Return the [x, y] coordinate for the center point of the cell that contains the specified text.  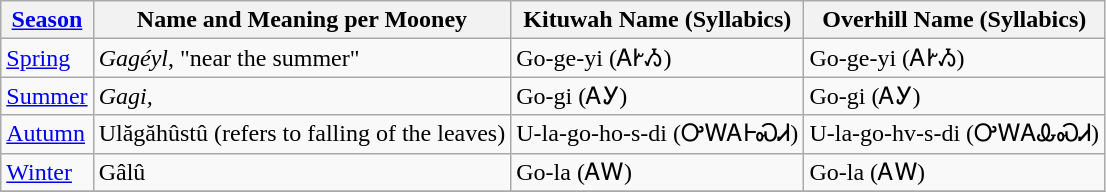
U-la-go-ho-s-di (ᎤᎳᎪᎰᏍᏗ) [658, 134]
Gâlû [302, 172]
Summer [47, 96]
Season [47, 20]
Gagi, [302, 96]
Spring [47, 58]
Winter [47, 172]
Overhill Name (Syllabics) [954, 20]
Gagéyl, "near the summer" [302, 58]
Kituwah Name (Syllabics) [658, 20]
Autumn [47, 134]
Name and Meaning per Mooney [302, 20]
U-la-go-hv-s-di (ᎤᎳᎪᎲᏍᏗ) [954, 134]
Ulăgăhûstû (refers to falling of the leaves) [302, 134]
